Capture the cell that displays the provided text and extract its [X, Y] central coordinate. 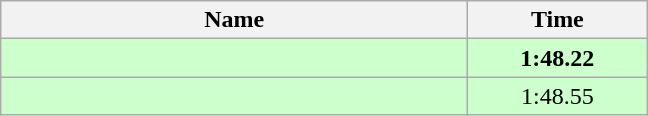
1:48.55 [558, 96]
1:48.22 [558, 58]
Name [234, 20]
Time [558, 20]
